Scan for the cell matching the given text and deliver its (x, y) coordinate at center. 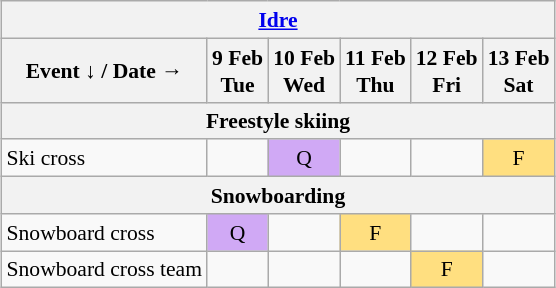
Snowboarding (278, 194)
11 FebThu (376, 70)
10 FebWed (304, 70)
9 FebTue (238, 70)
Event ↓ / Date → (104, 70)
12 FebFri (447, 70)
Snowboard cross team (104, 268)
13 FebSat (519, 70)
Ski cross (104, 158)
Idre (278, 20)
Freestyle skiing (278, 120)
Snowboard cross (104, 232)
